Provide the (x, y) coordinate of the cell's center where the given text is located.  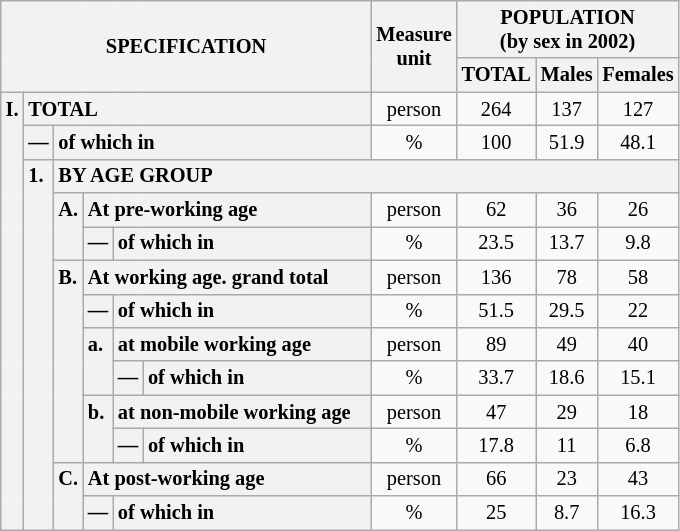
At working age. grand total (227, 277)
15.1 (638, 378)
26 (638, 210)
At pre-working age (227, 210)
B. (68, 361)
8.7 (567, 513)
48.1 (638, 142)
A. (68, 226)
51.5 (496, 311)
49 (567, 344)
b. (98, 428)
29 (567, 412)
22 (638, 311)
58 (638, 277)
66 (496, 479)
6.8 (638, 445)
25 (496, 513)
29.5 (567, 311)
at mobile working age (242, 344)
At post-working age (227, 479)
136 (496, 277)
89 (496, 344)
16.3 (638, 513)
264 (496, 109)
9.8 (638, 243)
23.5 (496, 243)
137 (567, 109)
POPULATION (by sex in 2002) (568, 29)
1. (38, 344)
33.7 (496, 378)
78 (567, 277)
127 (638, 109)
62 (496, 210)
51.9 (567, 142)
a. (98, 360)
Females (638, 75)
Males (567, 75)
18.6 (567, 378)
BY AGE GROUP (366, 176)
23 (567, 479)
47 (496, 412)
I. (12, 311)
11 (567, 445)
100 (496, 142)
SPECIFICATION (186, 46)
17.8 (496, 445)
40 (638, 344)
43 (638, 479)
18 (638, 412)
36 (567, 210)
13.7 (567, 243)
C. (68, 496)
at non-mobile working age (242, 412)
Measure unit (414, 46)
